Search for the cell housing the specified text and yield its [x, y] center coordinate. 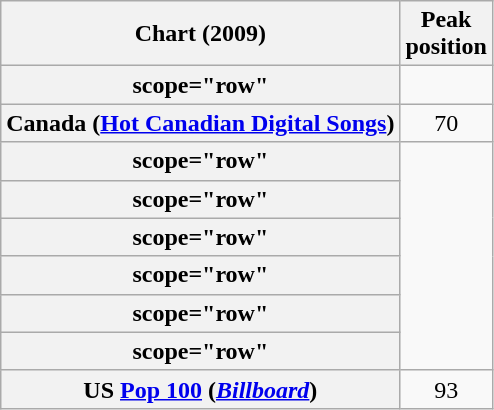
93 [446, 389]
Chart (2009) [200, 34]
US Pop 100 (Billboard) [200, 389]
Peakposition [446, 34]
70 [446, 123]
Canada (Hot Canadian Digital Songs) [200, 123]
